Identify which cell holds the provided text, then report its (x, y) central coordinate. 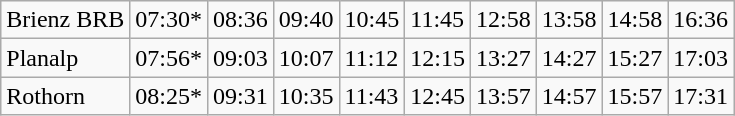
12:58 (504, 20)
Planalp (66, 58)
13:27 (504, 58)
Brienz BRB (66, 20)
13:58 (569, 20)
10:45 (372, 20)
09:31 (241, 96)
12:15 (438, 58)
17:31 (701, 96)
11:12 (372, 58)
10:07 (306, 58)
17:03 (701, 58)
14:57 (569, 96)
09:40 (306, 20)
14:27 (569, 58)
15:27 (635, 58)
Rothorn (66, 96)
11:43 (372, 96)
14:58 (635, 20)
07:30* (169, 20)
09:03 (241, 58)
12:45 (438, 96)
08:36 (241, 20)
13:57 (504, 96)
16:36 (701, 20)
10:35 (306, 96)
15:57 (635, 96)
11:45 (438, 20)
07:56* (169, 58)
08:25* (169, 96)
